Locate the cell with the specified text and output its (X, Y) center coordinate. 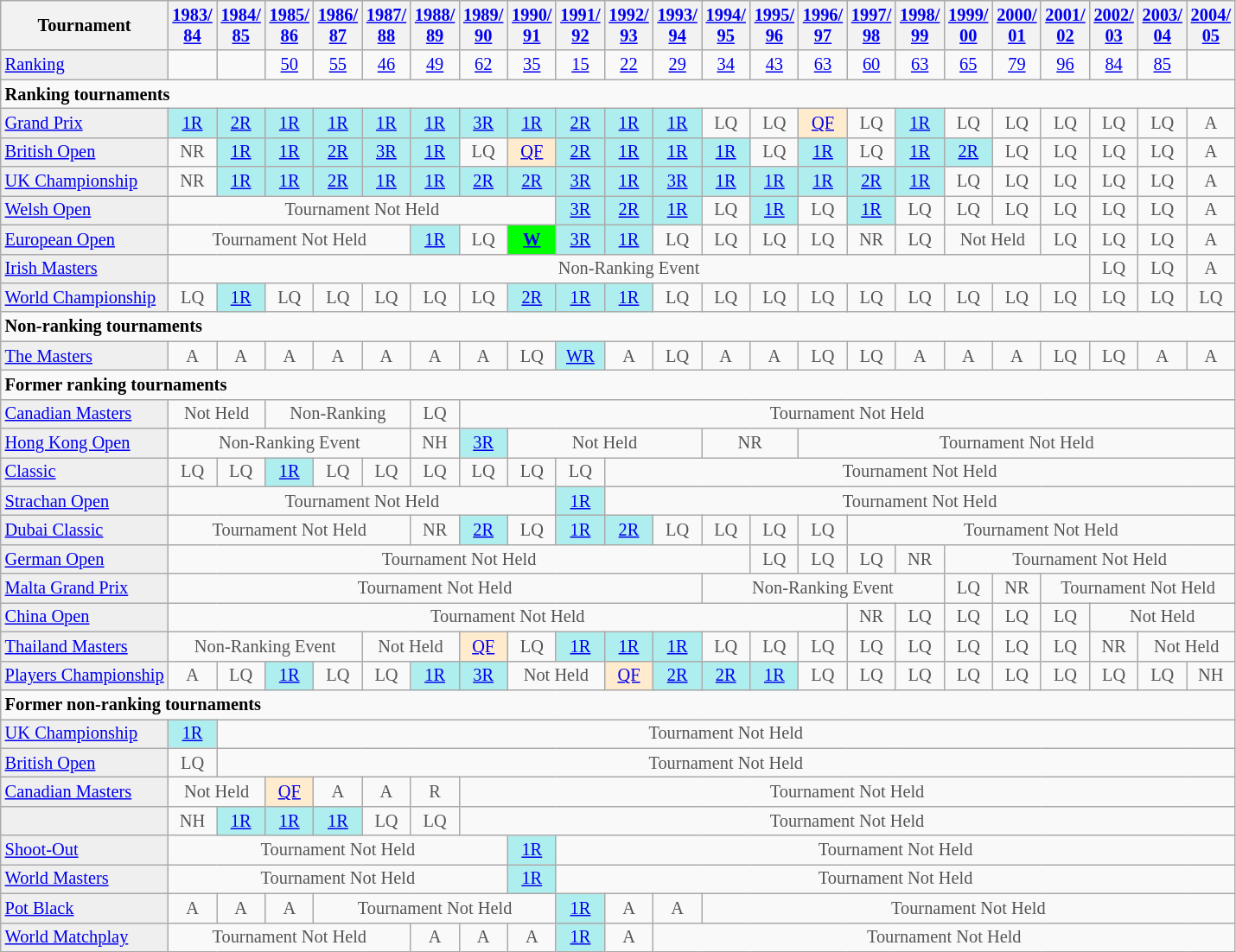
79 (1016, 65)
1995/96 (774, 25)
65 (968, 65)
1999/00 (968, 25)
Ranking tournaments (618, 94)
2001/02 (1065, 25)
Non-Ranking (338, 414)
Thailand Masters (85, 646)
84 (1114, 65)
Malta Grand Prix (85, 588)
85 (1163, 65)
1989/90 (483, 25)
1994/95 (726, 25)
22 (628, 65)
2000/01 (1016, 25)
China Open (85, 617)
Shoot-Out (85, 850)
1986/87 (338, 25)
WR (580, 356)
Former non-ranking tournaments (618, 704)
1988/89 (435, 25)
1987/88 (386, 25)
15 (580, 65)
Players Championship (85, 676)
2004/05 (1211, 25)
Strachan Open (85, 501)
Classic (85, 472)
Tournament (85, 25)
1991/92 (580, 25)
Hong Kong Open (85, 443)
43 (774, 65)
29 (678, 65)
2002/03 (1114, 25)
60 (871, 65)
2003/04 (1163, 25)
Dubai Classic (85, 530)
1993/94 (678, 25)
W (532, 239)
46 (386, 65)
50 (290, 65)
1990/91 (532, 25)
1997/98 (871, 25)
1992/93 (628, 25)
Irish Masters (85, 269)
Non-ranking tournaments (618, 327)
1998/99 (920, 25)
Grand Prix (85, 123)
Former ranking tournaments (618, 384)
1983/84 (192, 25)
34 (726, 65)
35 (532, 65)
49 (435, 65)
German Open (85, 559)
1985/86 (290, 25)
1996/97 (823, 25)
62 (483, 65)
R (435, 791)
55 (338, 65)
Welsh Open (85, 210)
World Championship (85, 297)
World Matchplay (85, 937)
World Masters (85, 879)
Ranking (85, 65)
The Masters (85, 356)
Pot Black (85, 908)
European Open (85, 239)
96 (1065, 65)
1984/85 (241, 25)
